Scan for the cell matching the given text and deliver its (X, Y) coordinate at center. 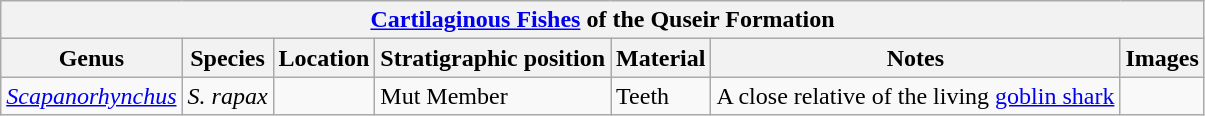
Scapanorhynchus (92, 96)
Cartilaginous Fishes of the Quseir Formation (603, 20)
Species (228, 58)
Images (1162, 58)
Genus (92, 58)
Mut Member (493, 96)
Teeth (661, 96)
S. rapax (228, 96)
Stratigraphic position (493, 58)
Notes (916, 58)
Material (661, 58)
Location (324, 58)
A close relative of the living goblin shark (916, 96)
